Locate the cell with the specified text and output its (X, Y) center coordinate. 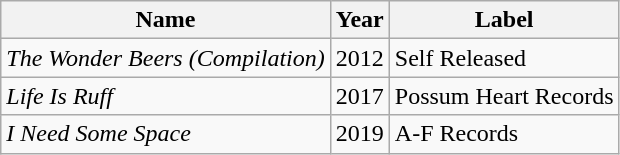
Year (360, 20)
Life Is Ruff (166, 96)
2012 (360, 58)
A-F Records (504, 134)
Self Released (504, 58)
Name (166, 20)
I Need Some Space (166, 134)
2017 (360, 96)
Label (504, 20)
2019 (360, 134)
Possum Heart Records (504, 96)
The Wonder Beers (Compilation) (166, 58)
